For the text-containing cell, return its midpoint in (x, y) coordinate format. 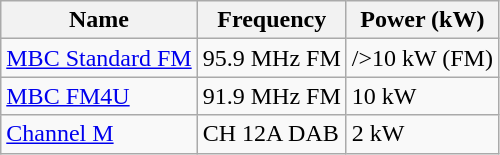
/>10 kW (FM) (422, 58)
MBC FM4U (99, 96)
Name (99, 20)
91.9 MHz FM (272, 96)
MBC Standard FM (99, 58)
10 kW (422, 96)
Power (kW) (422, 20)
95.9 MHz FM (272, 58)
Frequency (272, 20)
Channel M (99, 134)
2 kW (422, 134)
CH 12A DAB (272, 134)
